Provide the [X, Y] coordinate of the cell's center where the given text is located.  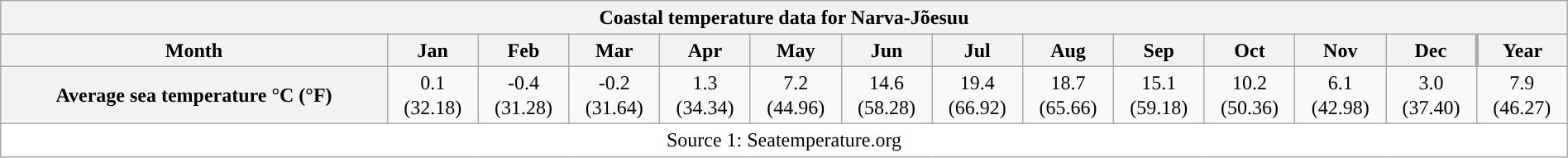
Jan [433, 50]
Month [194, 50]
7.9(46.27) [1522, 94]
6.1(42.98) [1341, 94]
7.2(44.96) [796, 94]
Year [1522, 50]
19.4(66.92) [978, 94]
Coastal temperature data for Narva-Jõesuu [784, 17]
3.0(37.40) [1432, 94]
0.1(32.18) [433, 94]
Average sea temperature °C (°F) [194, 94]
Source 1: Seatemperature.org [784, 140]
14.6(58.28) [887, 94]
Apr [705, 50]
10.2(50.36) [1250, 94]
Jul [978, 50]
Aug [1068, 50]
Oct [1250, 50]
Dec [1432, 50]
May [796, 50]
-0.2(31.64) [614, 94]
1.3(34.34) [705, 94]
Feb [523, 50]
Nov [1341, 50]
18.7(65.66) [1068, 94]
Sep [1159, 50]
Jun [887, 50]
Mar [614, 50]
15.1(59.18) [1159, 94]
-0.4(31.28) [523, 94]
